Identify which cell holds the provided text, then report its [x, y] central coordinate. 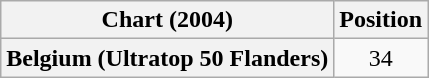
Belgium (Ultratop 50 Flanders) [168, 58]
Position [381, 20]
Chart (2004) [168, 20]
34 [381, 58]
